Pinpoint the cell where the given text exists, returning its (x, y) midpoint coordinate. 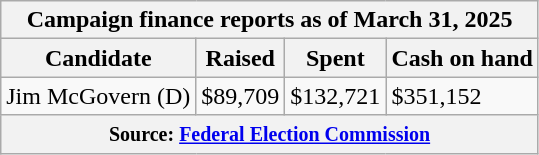
$89,709 (240, 96)
Spent (336, 58)
Candidate (98, 58)
$132,721 (336, 96)
Cash on hand (462, 58)
Raised (240, 58)
Campaign finance reports as of March 31, 2025 (270, 20)
Source: Federal Election Commission (270, 134)
$351,152 (462, 96)
Jim McGovern (D) (98, 96)
